Provide the [x, y] coordinate of the cell's center where the given text is located.  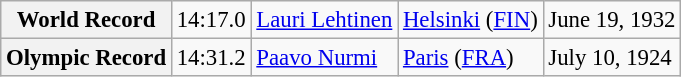
Paris (FRA) [470, 58]
14:17.0 [211, 20]
World Record [86, 20]
Paavo Nurmi [324, 58]
July 10, 1924 [612, 58]
Lauri Lehtinen [324, 20]
June 19, 1932 [612, 20]
14:31.2 [211, 58]
Helsinki (FIN) [470, 20]
Olympic Record [86, 58]
